Return (X, Y) of the center of cell containing provided text 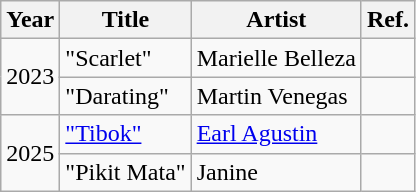
"Scarlet" (126, 58)
Title (126, 20)
2025 (30, 153)
Artist (276, 20)
Year (30, 20)
Janine (276, 172)
Martin Venegas (276, 96)
Marielle Belleza (276, 58)
"Pikit Mata" (126, 172)
Earl Agustin (276, 134)
"Darating" (126, 96)
"Tibok" (126, 134)
2023 (30, 77)
Ref. (388, 20)
